Provide the (x, y) coordinate of the cell's center where the given text is located.  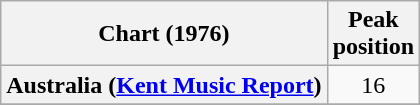
Chart (1976) (164, 34)
16 (373, 85)
Australia (Kent Music Report) (164, 85)
Peakposition (373, 34)
